Output the [X, Y] coordinate of the center of the cell containing the given text.  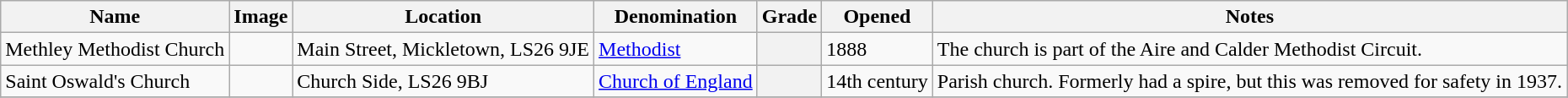
Main Street, Mickletown, LS26 9JE [443, 49]
Notes [1249, 17]
1888 [878, 49]
Location [443, 17]
Denomination [676, 17]
Saint Oswald's Church [115, 81]
Grade [789, 17]
14th century [878, 81]
Name [115, 17]
Church of England [676, 81]
Opened [878, 17]
Image [261, 17]
The church is part of the Aire and Calder Methodist Circuit. [1249, 49]
Methodist [676, 49]
Methley Methodist Church [115, 49]
Parish church. Formerly had a spire, but this was removed for safety in 1937. [1249, 81]
Church Side, LS26 9BJ [443, 81]
